Identify which cell holds the provided text, then report its [x, y] central coordinate. 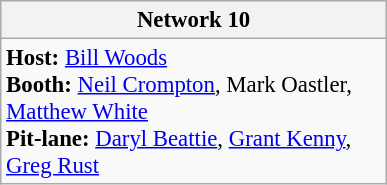
Host: Bill WoodsBooth: Neil Crompton, Mark Oastler, Matthew WhitePit-lane: Daryl Beattie, Grant Kenny, Greg Rust [194, 112]
Network 10 [194, 20]
